Scan for the cell matching the given text and deliver its [X, Y] coordinate at center. 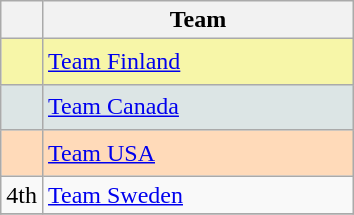
4th [22, 195]
Team Canada [198, 107]
Team Finland [198, 62]
Team Sweden [198, 195]
Team [198, 20]
Team USA [198, 153]
